Detect which cell encompasses the target text, then output its (X, Y) center coordinate. 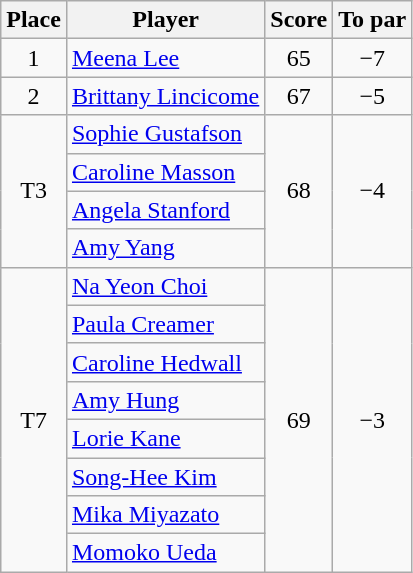
Lorie Kane (165, 438)
Place (34, 20)
T7 (34, 419)
−3 (372, 419)
Momoko Ueda (165, 553)
Amy Yang (165, 248)
−5 (372, 96)
Angela Stanford (165, 210)
2 (34, 96)
Brittany Lincicome (165, 96)
Amy Hung (165, 400)
−4 (372, 191)
Na Yeon Choi (165, 286)
1 (34, 58)
Caroline Masson (165, 172)
Sophie Gustafson (165, 134)
Caroline Hedwall (165, 362)
65 (299, 58)
Song-Hee Kim (165, 477)
Score (299, 20)
68 (299, 191)
67 (299, 96)
Paula Creamer (165, 324)
Mika Miyazato (165, 515)
Meena Lee (165, 58)
T3 (34, 191)
−7 (372, 58)
To par (372, 20)
Player (165, 20)
69 (299, 419)
